Return (x, y) of the center of cell containing provided text 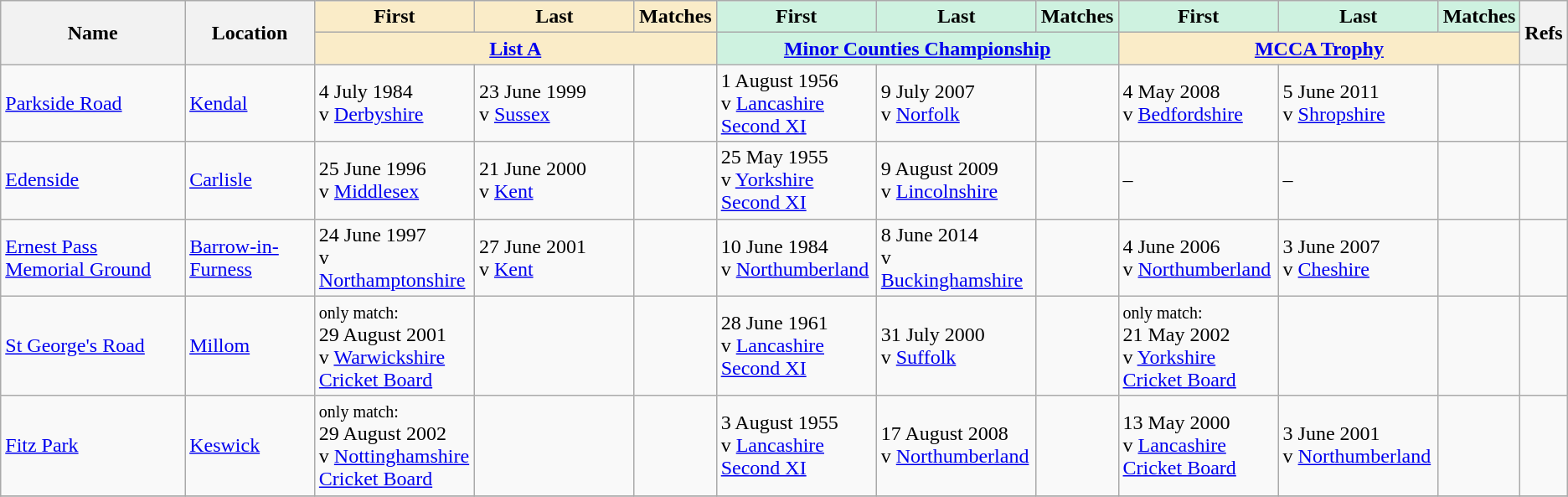
24 June 1997v Northamptonshire (394, 257)
13 May 2000v Lancashire Cricket Board (1198, 446)
27 June 2001v Kent (554, 257)
Millom (250, 345)
Barrow-in-Furness (250, 257)
3 June 2007v Cheshire (1359, 257)
MCCA Trophy (1319, 49)
4 June 2006v Northumberland (1198, 257)
only match:29 August 2002v Nottinghamshire Cricket Board (394, 446)
Fitz Park (93, 446)
10 June 1984v Northumberland (796, 257)
8 June 2014v Buckinghamshire (957, 257)
28 June 1961v Lancashire Second XI (796, 345)
Name (93, 33)
31 July 2000v Suffolk (957, 345)
Keswick (250, 446)
Ernest Pass Memorial Ground (93, 257)
9 July 2007v Norfolk (957, 103)
9 August 2009v Lincolnshire (957, 180)
5 June 2011v Shropshire (1359, 103)
17 August 2008v Northumberland (957, 446)
25 May 1955v Yorkshire Second XI (796, 180)
Carlisle (250, 180)
Refs (1544, 33)
List A (515, 49)
3 June 2001v Northumberland (1359, 446)
4 May 2008v Bedfordshire (1198, 103)
only match:29 August 2001v Warwickshire Cricket Board (394, 345)
4 July 1984v Derbyshire (394, 103)
25 June 1996v Middlesex (394, 180)
Kendal (250, 103)
only match:21 May 2002v Yorkshire Cricket Board (1198, 345)
Minor Counties Championship (917, 49)
21 June 2000v Kent (554, 180)
Edenside (93, 180)
Location (250, 33)
Parkside Road (93, 103)
23 June 1999v Sussex (554, 103)
3 August 1955v Lancashire Second XI (796, 446)
St George's Road (93, 345)
1 August 1956v Lancashire Second XI (796, 103)
